Locate the cell with the specified text and output its [X, Y] center coordinate. 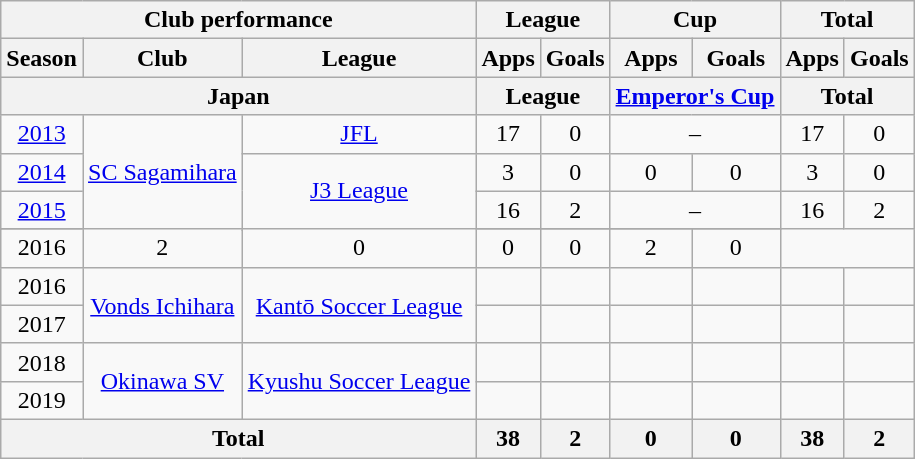
Okinawa SV [162, 381]
Emperor's Cup [695, 96]
2019 [42, 400]
JFL [359, 134]
2018 [42, 362]
Japan [238, 96]
J3 League [359, 191]
Club [162, 58]
Cup [695, 20]
Kantō Soccer League [359, 305]
Club performance [238, 20]
2017 [42, 324]
Season [42, 58]
2014 [42, 172]
2015 [42, 210]
Vonds Ichihara [162, 305]
SC Sagamihara [162, 172]
2013 [42, 134]
Kyushu Soccer League [359, 381]
